Pinpoint the cell where the given text exists, returning its (x, y) midpoint coordinate. 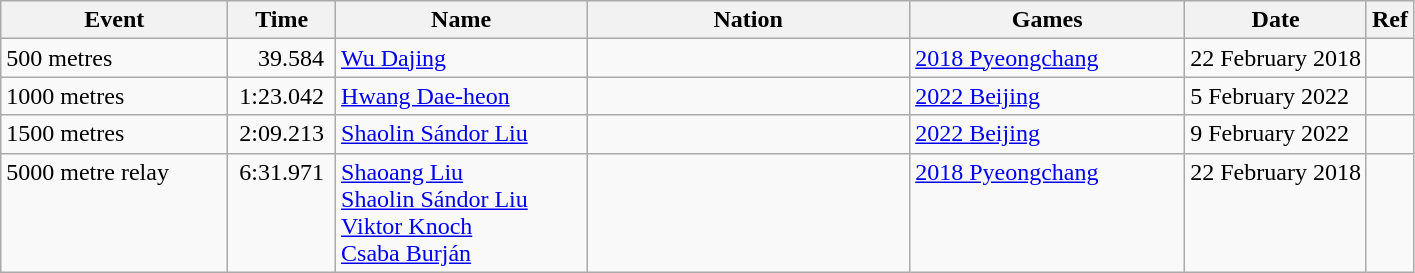
1500 metres (114, 134)
Event (114, 20)
Name (462, 20)
Ref (1390, 20)
1:23.042 (282, 96)
2:09.213 (282, 134)
Time (282, 20)
9 February 2022 (1276, 134)
Wu Dajing (462, 58)
5 February 2022 (1276, 96)
6:31.971 (282, 212)
Shaoang LiuShaolin Sándor LiuViktor KnochCsaba Burján (462, 212)
39.584 (282, 58)
5000 metre relay (114, 212)
500 metres (114, 58)
Shaolin Sándor Liu (462, 134)
Games (1048, 20)
Hwang Dae-heon (462, 96)
Date (1276, 20)
1000 metres (114, 96)
Nation (748, 20)
